Detect which cell encompasses the target text, then output its (x, y) center coordinate. 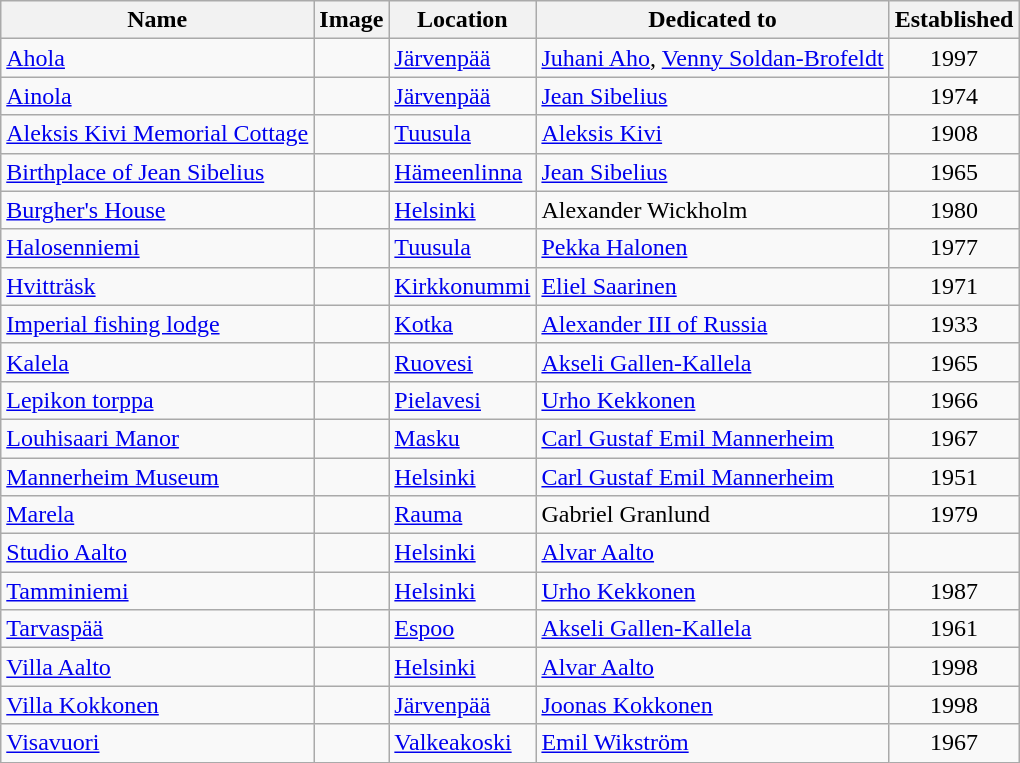
1933 (954, 324)
1979 (954, 515)
Tamminiemi (158, 591)
Birthplace of Jean Sibelius (158, 172)
Location (462, 20)
Gabriel Granlund (712, 515)
Villa Aalto (158, 667)
Burgher's House (158, 210)
Hämeenlinna (462, 172)
Hvitträsk (158, 286)
Ainola (158, 96)
Visavuori (158, 743)
Eliel Saarinen (712, 286)
Studio Aalto (158, 553)
Established (954, 20)
Image (352, 20)
Valkeakoski (462, 743)
1908 (954, 134)
Aleksis Kivi (712, 134)
Kirkkonummi (462, 286)
1977 (954, 248)
Marela (158, 515)
Joonas Kokkonen (712, 705)
1961 (954, 629)
1951 (954, 477)
Louhisaari Manor (158, 438)
1966 (954, 400)
Ruovesi (462, 362)
1971 (954, 286)
Pekka Halonen (712, 248)
Villa Kokkonen (158, 705)
1974 (954, 96)
Masku (462, 438)
Tarvaspää (158, 629)
Pielavesi (462, 400)
Kotka (462, 324)
Mannerheim Museum (158, 477)
Lepikon torppa (158, 400)
Ahola (158, 58)
1980 (954, 210)
1997 (954, 58)
Imperial fishing lodge (158, 324)
Halosenniemi (158, 248)
Kalela (158, 362)
Alexander III of Russia (712, 324)
Rauma (462, 515)
Aleksis Kivi Memorial Cottage (158, 134)
Espoo (462, 629)
Emil Wikström (712, 743)
Dedicated to (712, 20)
Alexander Wickholm (712, 210)
Name (158, 20)
1987 (954, 591)
Juhani Aho, Venny Soldan-Brofeldt (712, 58)
